Return the (x, y) coordinate for the center point of the cell that contains the specified text.  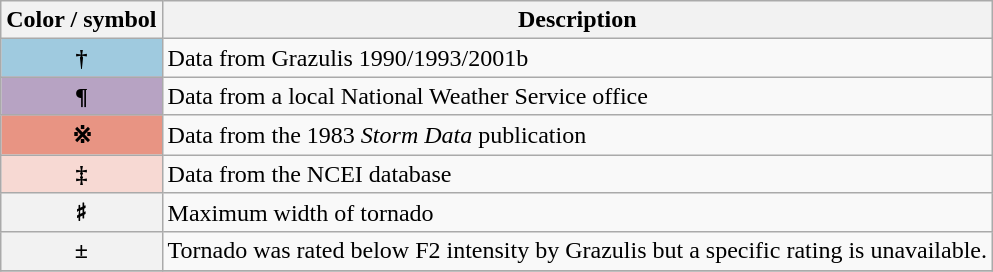
Maximum width of tornado (578, 213)
Color / symbol (82, 20)
Data from a local National Weather Service office (578, 96)
Data from Grazulis 1990/1993/2001b (578, 58)
Data from the NCEI database (578, 173)
† (82, 58)
‡ (82, 173)
± (82, 251)
Description (578, 20)
♯ (82, 213)
Tornado was rated below F2 intensity by Grazulis but a specific rating is unavailable. (578, 251)
Data from the 1983 Storm Data publication (578, 135)
※ (82, 135)
¶ (82, 96)
